Return the (x, y) coordinate for the center point of the cell that contains the specified text.  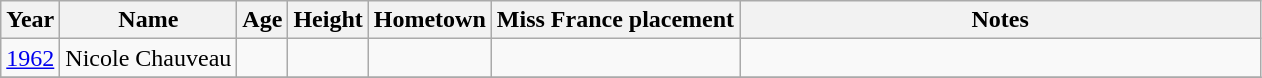
1962 (30, 58)
Nicole Chauveau (148, 58)
Height (328, 20)
Name (148, 20)
Notes (1000, 20)
Age (262, 20)
Hometown (430, 20)
Miss France placement (615, 20)
Year (30, 20)
